Determine the (X, Y) coordinate at the center of the cell enclosing the given text.  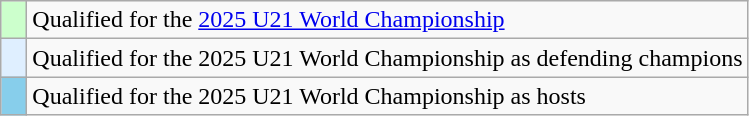
Qualified for the 2025 U21 World Championship (388, 20)
Qualified for the 2025 U21 World Championship as hosts (388, 96)
Qualified for the 2025 U21 World Championship as defending champions (388, 58)
